Return the (x, y) coordinate for the center point of the cell that contains the specified text.  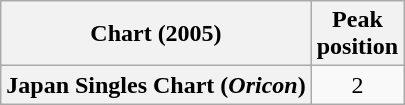
Japan Singles Chart (Oricon) (156, 85)
Chart (2005) (156, 34)
Peakposition (357, 34)
2 (357, 85)
